From the cell containing the given text, extract its center point as [X, Y] coordinate. 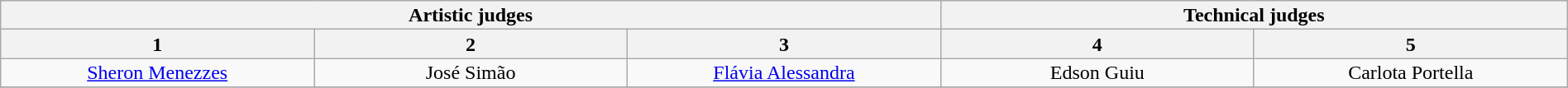
Flávia Alessandra [784, 72]
Artistic judges [471, 15]
Edson Guiu [1097, 72]
José Simão [471, 72]
Sheron Menezzes [157, 72]
2 [471, 44]
Carlota Portella [1411, 72]
1 [157, 44]
4 [1097, 44]
5 [1411, 44]
Technical judges [1254, 15]
3 [784, 44]
